From the cell containing the given text, extract its center point as [x, y] coordinate. 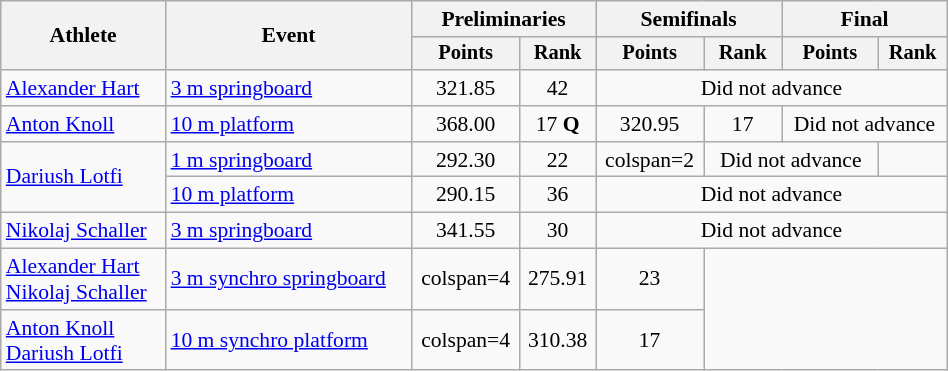
Anton Knoll [84, 124]
17 Q [558, 124]
310.38 [558, 340]
Anton Knoll Dariush Lotfi [84, 340]
42 [558, 88]
321.85 [466, 88]
275.91 [558, 280]
Preliminaries [504, 19]
3 m synchro springboard [289, 280]
22 [558, 160]
Nikolaj Schaller [84, 231]
colspan=2 [650, 160]
292.30 [466, 160]
1 m springboard [289, 160]
341.55 [466, 231]
36 [558, 195]
Event [289, 36]
Semifinals [689, 19]
368.00 [466, 124]
Alexander Hart Nikolaj Schaller [84, 280]
Alexander Hart [84, 88]
30 [558, 231]
Dariush Lotfi [84, 178]
Final [865, 19]
23 [650, 280]
290.15 [466, 195]
320.95 [650, 124]
Athlete [84, 36]
10 m synchro platform [289, 340]
